Pinpoint the cell where the given text exists, returning its (X, Y) midpoint coordinate. 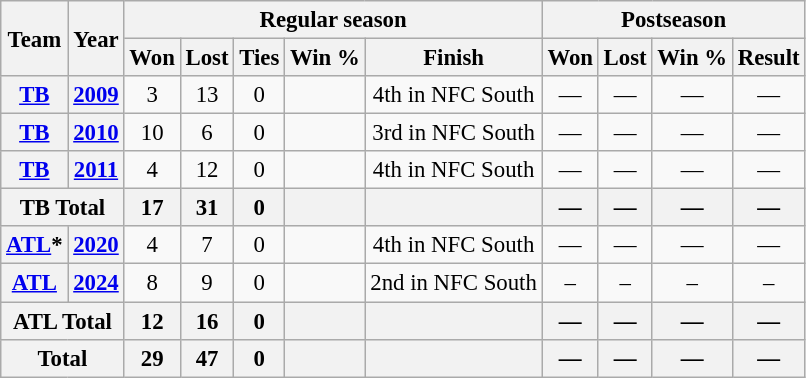
10 (152, 133)
3 (152, 95)
Year (96, 38)
47 (207, 358)
2020 (96, 245)
8 (152, 283)
ATL* (34, 245)
Postseason (674, 20)
2011 (96, 170)
Total (62, 358)
13 (207, 95)
ATL Total (62, 321)
2nd in NFC South (454, 283)
6 (207, 133)
7 (207, 245)
3rd in NFC South (454, 133)
17 (152, 208)
2009 (96, 95)
Finish (454, 58)
Team (34, 38)
9 (207, 283)
2010 (96, 133)
Ties (260, 58)
Regular season (333, 20)
Result (768, 58)
16 (207, 321)
31 (207, 208)
ATL (34, 283)
TB Total (62, 208)
2024 (96, 283)
29 (152, 358)
